Detect which cell encompasses the target text, then output its (X, Y) center coordinate. 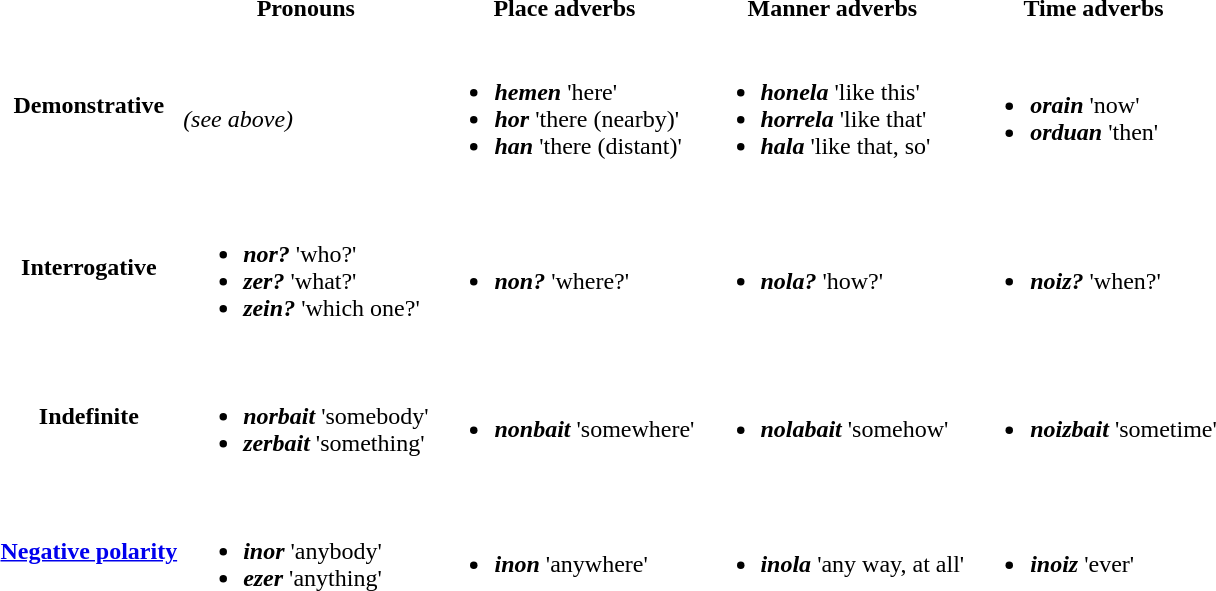
nola? 'how?' (832, 268)
nolabait 'somehow' (832, 416)
nonbait 'somewhere' (564, 416)
(see above) (306, 106)
hemen 'here'hor 'there (nearby)'han 'there (distant)' (564, 106)
honela 'like this'horrela 'like that'hala 'like that, so' (832, 106)
nor? 'who?'zer? 'what?'zein? 'which one?' (306, 268)
norbait 'somebody'zerbait 'something' (306, 416)
non? 'where?' (564, 268)
